Provide the (x, y) coordinate of the cell's center where the given text is located.  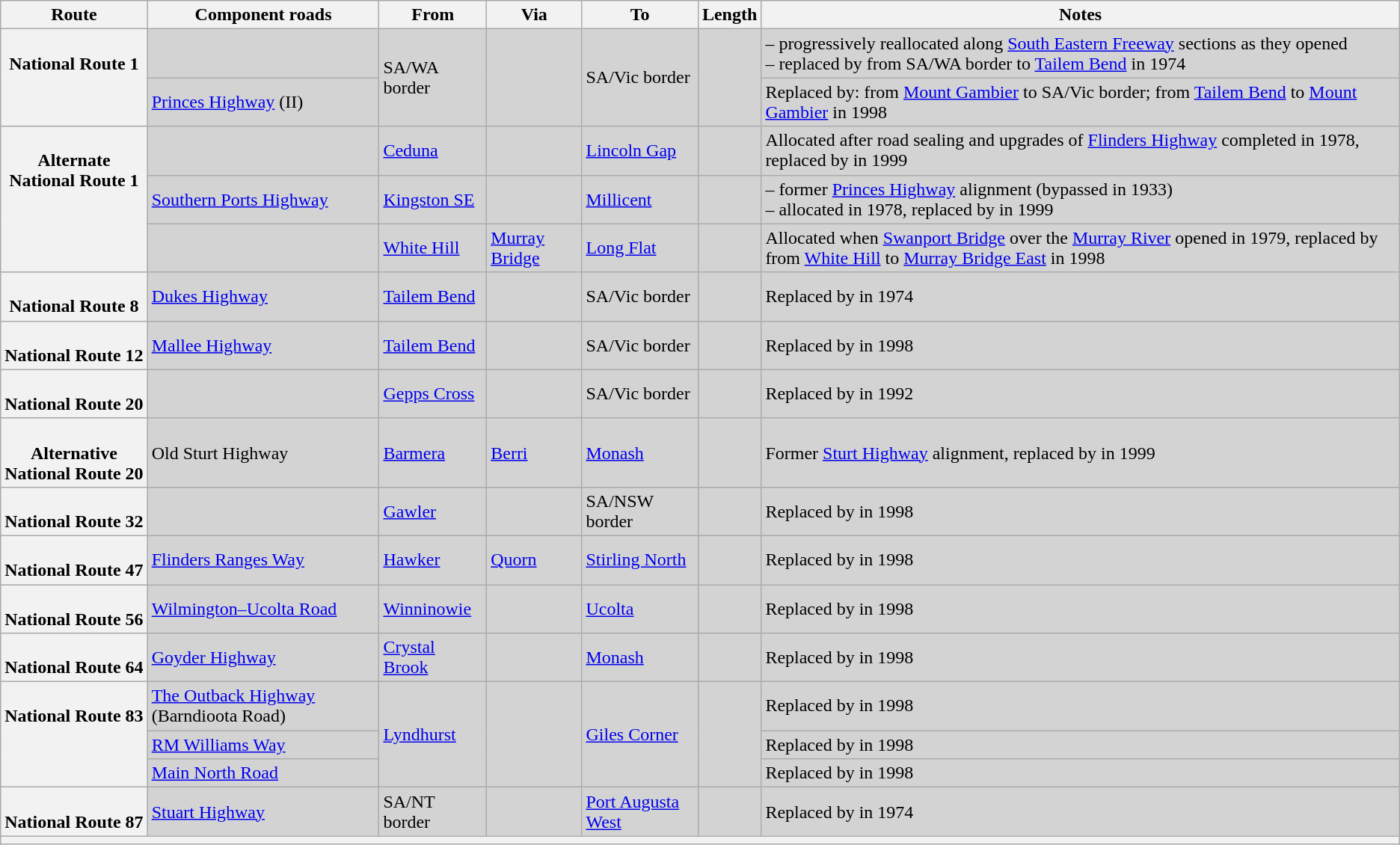
Allocated after road sealing and upgrades of Flinders Highway completed in 1978, replaced by in 1999 (1080, 151)
National Route 56 (74, 609)
Notes (1080, 15)
Replaced by in 1992 (1080, 393)
Southern Ports Highway (263, 199)
Crystal Brook (433, 658)
Giles Corner (640, 734)
Stirling North (640, 559)
Millicent (640, 199)
Goyder Highway (263, 658)
To (640, 15)
Main North Road (263, 773)
Kingston SE (433, 199)
National Route 12 (74, 345)
Route (74, 15)
From (433, 15)
National Route 83 (74, 734)
Replaced by: from Mount Gambier to SA/Vic border; from Tailem Bend to Mount Gambier in 1998 (1080, 102)
National Route 87 (74, 812)
Dukes Highway (263, 296)
Lincoln Gap (640, 151)
Former Sturt Highway alignment, replaced by in 1999 (1080, 452)
Wilmington–Ucolta Road (263, 609)
National Route 32 (74, 511)
Winninowie (433, 609)
SA/WA border (433, 78)
Flinders Ranges Way (263, 559)
Via (534, 15)
Gawler (433, 511)
National Route 8 (74, 296)
SA/NT border (433, 812)
Old Sturt Highway (263, 452)
Gepps Cross (433, 393)
National Route 20 (74, 393)
Stuart Highway (263, 812)
Barmera (433, 452)
Murray Bridge (534, 248)
Hawker (433, 559)
National Route 47 (74, 559)
Ucolta (640, 609)
SA/NSW border (640, 511)
White Hill (433, 248)
– progressively reallocated along South Eastern Freeway sections as they opened– replaced by from SA/WA border to Tailem Bend in 1974 (1080, 54)
National Route 1 (74, 78)
The Outback Highway (Barndioota Road) (263, 706)
Component roads (263, 15)
Berri (534, 452)
– former Princes Highway alignment (bypassed in 1933)– allocated in 1978, replaced by in 1999 (1080, 199)
AlternativeNational Route 20 (74, 452)
Quorn (534, 559)
AlternateNational Route 1 (74, 199)
Princes Highway (II) (263, 102)
Ceduna (433, 151)
Allocated when Swanport Bridge over the Murray River opened in 1979, replaced by from White Hill to Murray Bridge East in 1998 (1080, 248)
Length (729, 15)
National Route 64 (74, 658)
Long Flat (640, 248)
RM Williams Way (263, 745)
Lyndhurst (433, 734)
Port Augusta West (640, 812)
Mallee Highway (263, 345)
